Return the (X, Y) coordinate for the center point of the cell that contains the specified text.  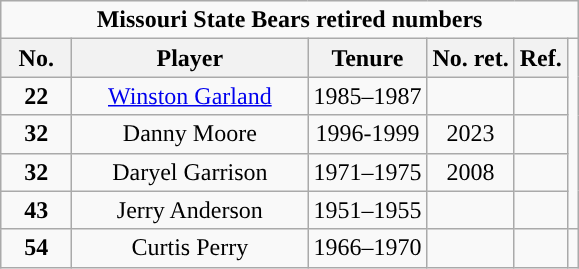
Jerry Anderson (190, 210)
1971–1975 (368, 172)
Winston Garland (190, 96)
1996-1999 (368, 134)
Danny Moore (190, 134)
2023 (470, 134)
22 (36, 96)
Ref. (540, 58)
Daryel Garrison (190, 172)
54 (36, 248)
2008 (470, 172)
Tenure (368, 58)
Missouri State Bears retired numbers (290, 20)
1966–1970 (368, 248)
Curtis Perry (190, 248)
1985–1987 (368, 96)
Player (190, 58)
No. ret. (470, 58)
No. (36, 58)
1951–1955 (368, 210)
43 (36, 210)
